Scan for the cell matching the given text and deliver its [x, y] coordinate at center. 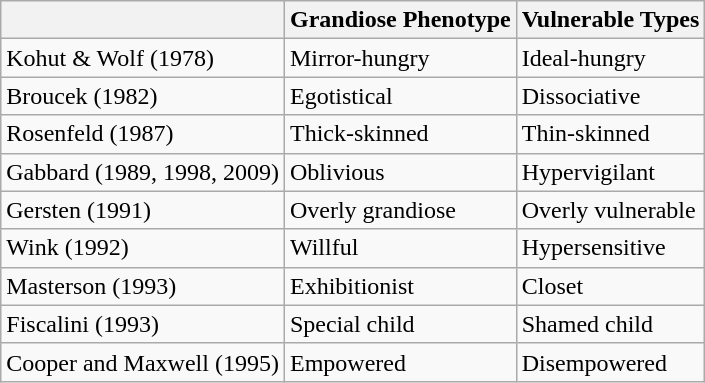
Broucek (1982) [143, 96]
Thick-skinned [400, 134]
Grandiose Phenotype [400, 20]
Willful [400, 248]
Overly vulnerable [610, 210]
Dissociative [610, 96]
Wink (1992) [143, 248]
Rosenfeld (1987) [143, 134]
Special child [400, 324]
Fiscalini (1993) [143, 324]
Kohut & Wolf (1978) [143, 58]
Shamed child [610, 324]
Overly grandiose [400, 210]
Thin-skinned [610, 134]
Exhibitionist [400, 286]
Empowered [400, 362]
Hypervigilant [610, 172]
Oblivious [400, 172]
Disempowered [610, 362]
Hypersensitive [610, 248]
Ideal-hungry [610, 58]
Mirror-hungry [400, 58]
Vulnerable Types [610, 20]
Egotistical [400, 96]
Gersten (1991) [143, 210]
Cooper and Maxwell (1995) [143, 362]
Gabbard (1989, 1998, 2009) [143, 172]
Masterson (1993) [143, 286]
Closet [610, 286]
